Capture the cell that displays the provided text and extract its (x, y) central coordinate. 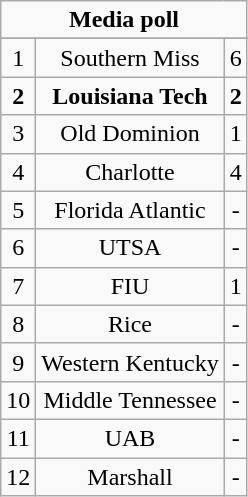
Charlotte (130, 172)
Southern Miss (130, 58)
11 (18, 438)
UTSA (130, 248)
FIU (130, 286)
7 (18, 286)
8 (18, 324)
Florida Atlantic (130, 210)
3 (18, 134)
Rice (130, 324)
Old Dominion (130, 134)
Marshall (130, 477)
10 (18, 400)
9 (18, 362)
Middle Tennessee (130, 400)
5 (18, 210)
Western Kentucky (130, 362)
12 (18, 477)
Media poll (124, 20)
UAB (130, 438)
Louisiana Tech (130, 96)
